Find where the given text appears and provide that cell's center as (X, Y) coordinate. 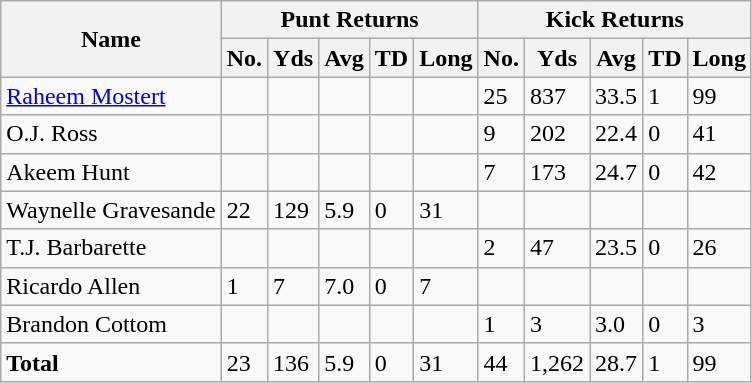
44 (501, 362)
O.J. Ross (111, 134)
Akeem Hunt (111, 172)
Ricardo Allen (111, 286)
837 (556, 96)
22 (244, 210)
23 (244, 362)
202 (556, 134)
47 (556, 248)
2 (501, 248)
26 (719, 248)
Kick Returns (614, 20)
41 (719, 134)
25 (501, 96)
1,262 (556, 362)
23.5 (616, 248)
Waynelle Gravesande (111, 210)
Total (111, 362)
24.7 (616, 172)
129 (294, 210)
Raheem Mostert (111, 96)
Brandon Cottom (111, 324)
Punt Returns (350, 20)
173 (556, 172)
T.J. Barbarette (111, 248)
9 (501, 134)
22.4 (616, 134)
28.7 (616, 362)
Name (111, 39)
136 (294, 362)
7.0 (344, 286)
3.0 (616, 324)
42 (719, 172)
33.5 (616, 96)
